Find where the given text appears and provide that cell's center as [x, y] coordinate. 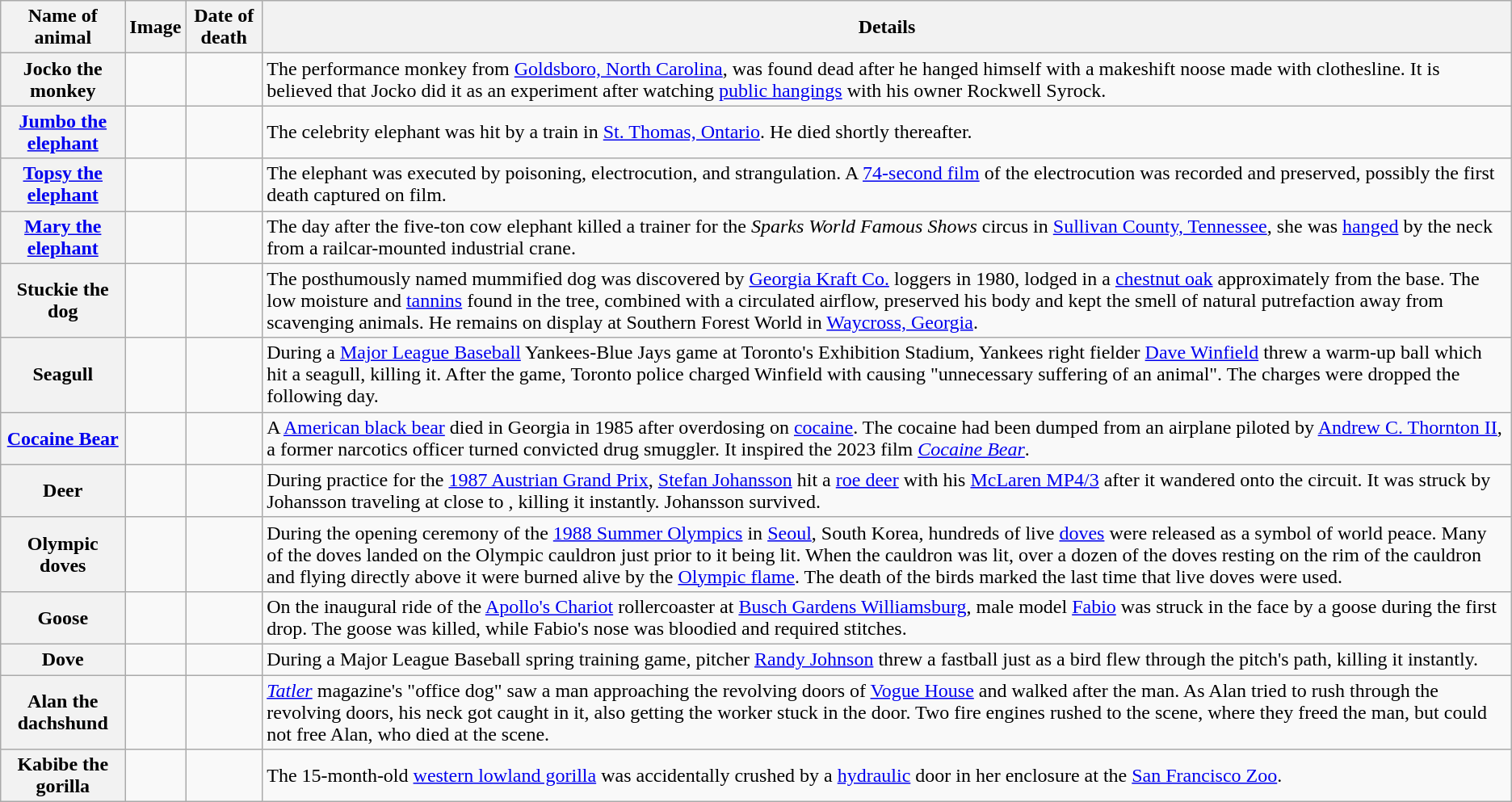
Date of death [225, 27]
Deer [63, 491]
Topsy the elephant [63, 184]
Details [887, 27]
Olympic doves [63, 554]
Jocko the monkey [63, 79]
Image [155, 27]
Dove [63, 659]
The celebrity elephant was hit by a train in St. Thomas, Ontario. He died shortly thereafter. [887, 132]
Cocaine Bear [63, 438]
Goose [63, 617]
Kabibe the gorilla [63, 775]
Name of animal [63, 27]
Seagull [63, 375]
Stuckie the dog [63, 300]
Alan the dachshund [63, 712]
Mary the elephant [63, 237]
Jumbo the elephant [63, 132]
The 15-month-old western lowland gorilla was accidentally crushed by a hydraulic door in her enclosure at the San Francisco Zoo. [887, 775]
